Detect which cell encompasses the target text, then output its (X, Y) center coordinate. 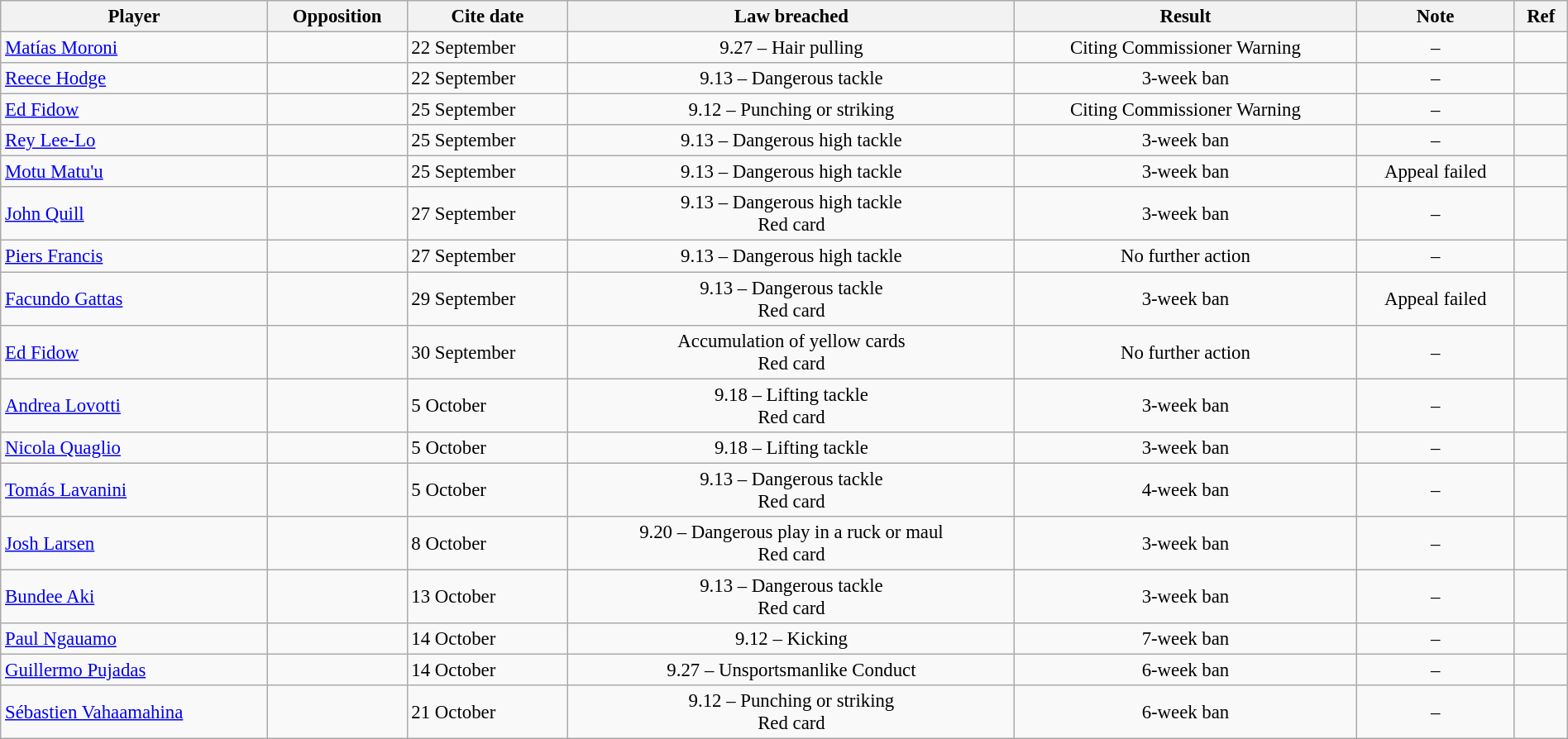
Andrea Lovotti (134, 405)
Josh Larsen (134, 544)
Guillermo Pujadas (134, 670)
Sébastien Vahaamahina (134, 713)
13 October (488, 597)
9.12 – Kicking (791, 639)
9.27 – Hair pulling (791, 48)
Result (1186, 17)
Opposition (337, 17)
Facundo Gattas (134, 299)
Cite date (488, 17)
Accumulation of yellow cardsRed card (791, 352)
29 September (488, 299)
Law breached (791, 17)
9.18 – Lifting tackleRed card (791, 405)
Tomás Lavanini (134, 489)
Nicola Quaglio (134, 447)
9.27 – Unsportsmanlike Conduct (791, 670)
9.12 – Punching or strikingRed card (791, 713)
8 October (488, 544)
Note (1436, 17)
Piers Francis (134, 256)
30 September (488, 352)
Rey Lee-Lo (134, 141)
John Quill (134, 213)
Bundee Aki (134, 597)
7-week ban (1186, 639)
9.13 – Dangerous high tackleRed card (791, 213)
9.12 – Punching or striking (791, 110)
Reece Hodge (134, 79)
9.13 – Dangerous tackle (791, 79)
Motu Matu'u (134, 172)
Paul Ngauamo (134, 639)
Matías Moroni (134, 48)
Ref (1541, 17)
9.20 – Dangerous play in a ruck or maulRed card (791, 544)
9.18 – Lifting tackle (791, 447)
4-week ban (1186, 489)
21 October (488, 713)
Player (134, 17)
